Detect which cell encompasses the target text, then output its [x, y] center coordinate. 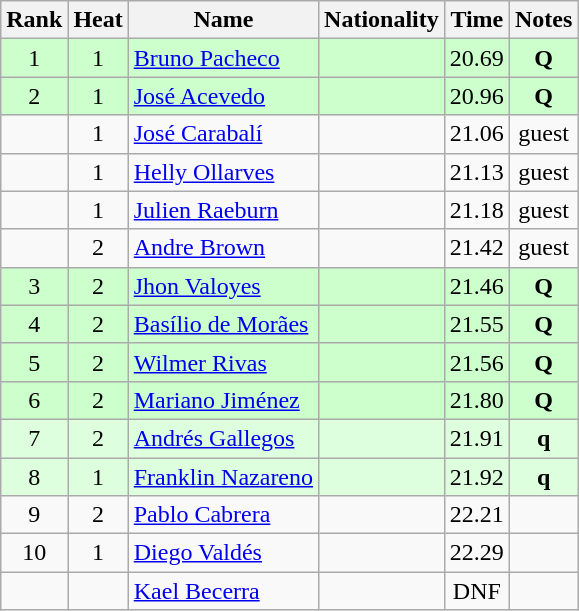
21.13 [476, 172]
21.18 [476, 210]
Rank [34, 20]
21.92 [476, 477]
Pablo Cabrera [223, 515]
7 [34, 438]
José Acevedo [223, 96]
Notes [543, 20]
20.69 [476, 58]
20.96 [476, 96]
DNF [476, 591]
6 [34, 400]
3 [34, 286]
21.91 [476, 438]
Mariano Jiménez [223, 400]
Andrés Gallegos [223, 438]
Helly Ollarves [223, 172]
Basílio de Morães [223, 324]
21.56 [476, 362]
Andre Brown [223, 248]
Jhon Valoyes [223, 286]
5 [34, 362]
Name [223, 20]
Julien Raeburn [223, 210]
Kael Becerra [223, 591]
Heat [98, 20]
8 [34, 477]
Time [476, 20]
Wilmer Rivas [223, 362]
22.21 [476, 515]
21.42 [476, 248]
Franklin Nazareno [223, 477]
Diego Valdés [223, 553]
21.46 [476, 286]
10 [34, 553]
9 [34, 515]
21.80 [476, 400]
José Carabalí [223, 134]
Bruno Pacheco [223, 58]
21.55 [476, 324]
Nationality [382, 20]
4 [34, 324]
21.06 [476, 134]
22.29 [476, 553]
